Return the (X, Y) coordinate for the center point of the cell that contains the specified text.  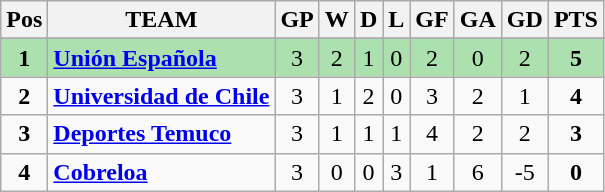
6 (478, 172)
TEAM (162, 20)
-5 (524, 172)
PTS (576, 20)
GP (297, 20)
W (336, 20)
GF (432, 20)
L (396, 20)
Deportes Temuco (162, 134)
Cobreloa (162, 172)
Universidad de Chile (162, 96)
GA (478, 20)
Pos (24, 20)
GD (524, 20)
5 (576, 58)
D (368, 20)
Unión Española (162, 58)
